Find where the given text appears and provide that cell's center as (X, Y) coordinate. 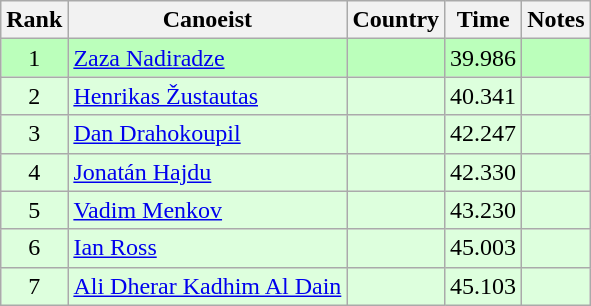
Henrikas Žustautas (208, 96)
Ian Ross (208, 248)
42.247 (484, 134)
45.103 (484, 286)
Rank (34, 20)
Notes (556, 20)
4 (34, 172)
Time (484, 20)
39.986 (484, 58)
40.341 (484, 96)
Ali Dherar Kadhim Al Dain (208, 286)
42.330 (484, 172)
Country (396, 20)
1 (34, 58)
6 (34, 248)
Jonatán Hajdu (208, 172)
5 (34, 210)
43.230 (484, 210)
Vadim Menkov (208, 210)
3 (34, 134)
7 (34, 286)
Canoeist (208, 20)
Zaza Nadiradze (208, 58)
Dan Drahokoupil (208, 134)
45.003 (484, 248)
2 (34, 96)
